Return [X, Y] of the center of cell containing provided text 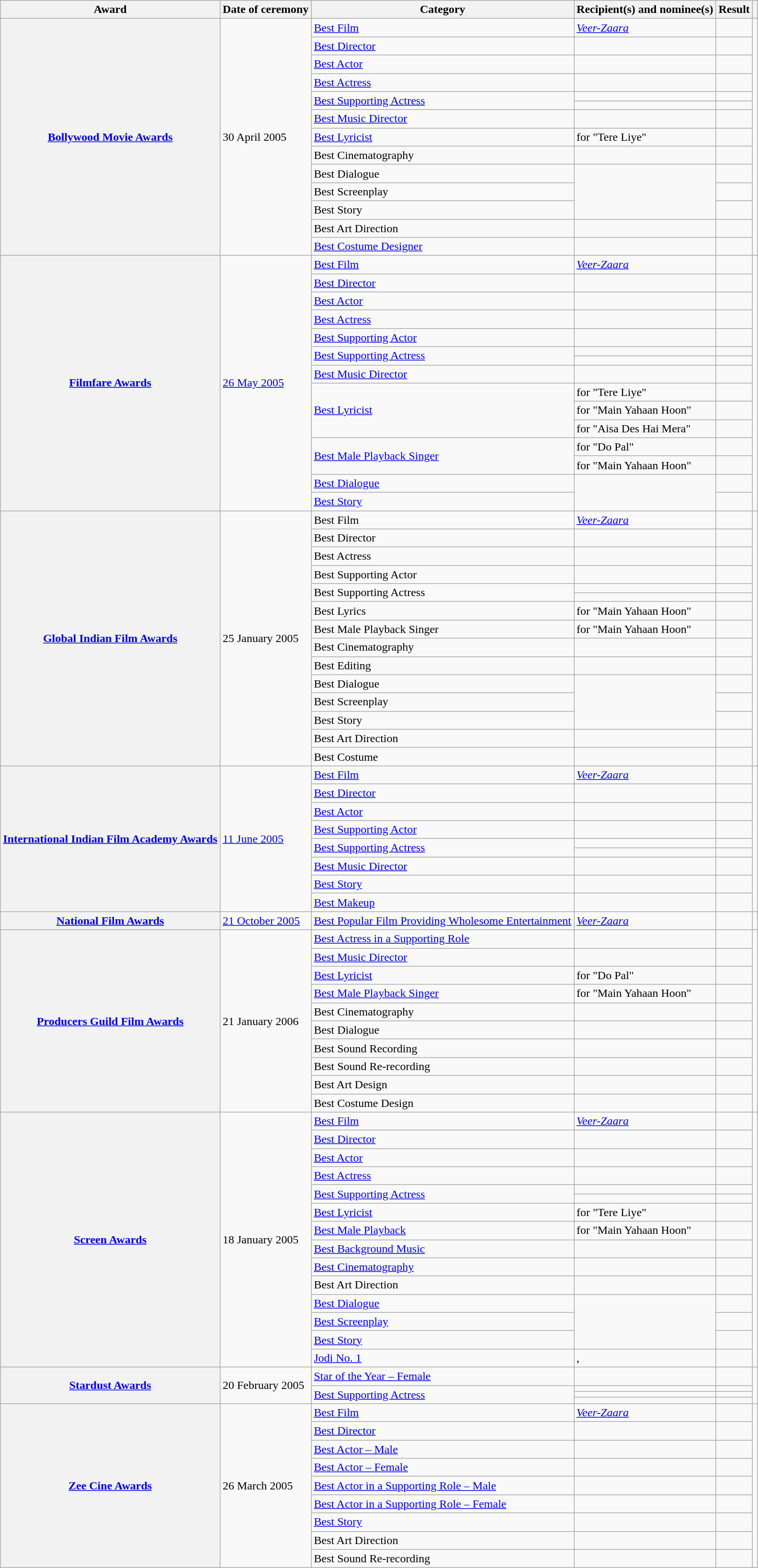
26 March 2005 [265, 1486]
Recipient(s) and nominee(s) [645, 10]
18 January 2005 [265, 1240]
Best Art Design [442, 1084]
Jodi No. 1 [442, 1358]
Best Actress in a Supporting Role [442, 939]
Zee Cine Awards [110, 1486]
Best Makeup [442, 902]
Stardust Awards [110, 1385]
Best Costume Designer [442, 247]
Best Actor in a Supporting Role – Female [442, 1504]
National Film Awards [110, 921]
20 February 2005 [265, 1385]
Result [734, 10]
Best Background Music [442, 1249]
Date of ceremony [265, 10]
Best Popular Film Providing Wholesome Entertainment [442, 921]
Best Costume Design [442, 1103]
Global Indian Film Awards [110, 638]
Best Lyrics [442, 611]
Star of the Year – Female [442, 1376]
Screen Awards [110, 1240]
Best Actor – Female [442, 1467]
Best Male Playback [442, 1230]
Best Costume [442, 756]
Best Sound Recording [442, 1048]
Best Editing [442, 666]
Award [110, 10]
Best Actor in a Supporting Role – Male [442, 1486]
21 January 2006 [265, 1021]
26 May 2005 [265, 383]
21 October 2005 [265, 921]
Category [442, 10]
30 April 2005 [265, 137]
Bollywood Movie Awards [110, 137]
Best Actor – Male [442, 1449]
25 January 2005 [265, 638]
Filmfare Awards [110, 383]
for "Aisa Des Hai Mera" [645, 429]
11 June 2005 [265, 838]
Producers Guild Film Awards [110, 1021]
International Indian Film Academy Awards [110, 838]
, [645, 1358]
